Locate the cell with the specified text and output its (x, y) center coordinate. 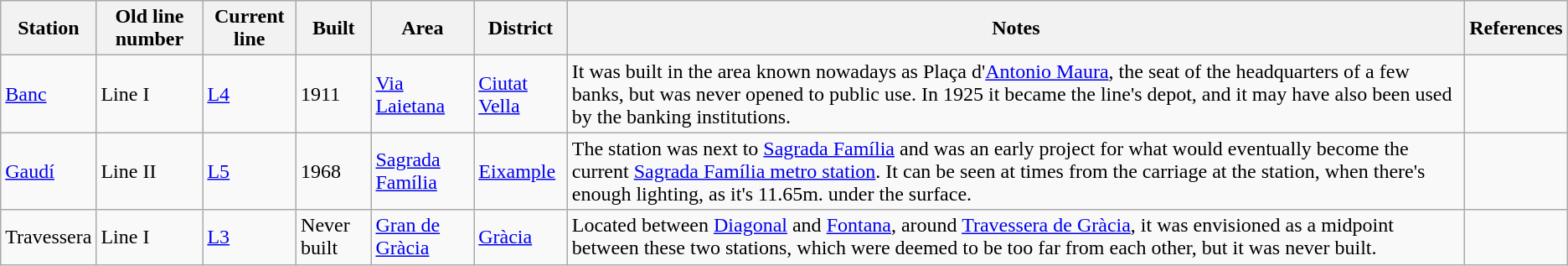
L4 (250, 94)
References (1516, 29)
Sagrada Família (422, 171)
Notes (1015, 29)
L3 (250, 237)
Gràcia (521, 237)
Station (49, 29)
Current line (250, 29)
Eixample (521, 171)
Ciutat Vella (521, 94)
Via Laietana (422, 94)
District (521, 29)
Line II (149, 171)
Gaudí (49, 171)
Never built (333, 237)
1968 (333, 171)
Travessera (49, 237)
1911 (333, 94)
Gran de Gràcia (422, 237)
Area (422, 29)
Banc (49, 94)
L5 (250, 171)
Built (333, 29)
Old line number (149, 29)
